Capture the cell that displays the provided text and extract its (x, y) central coordinate. 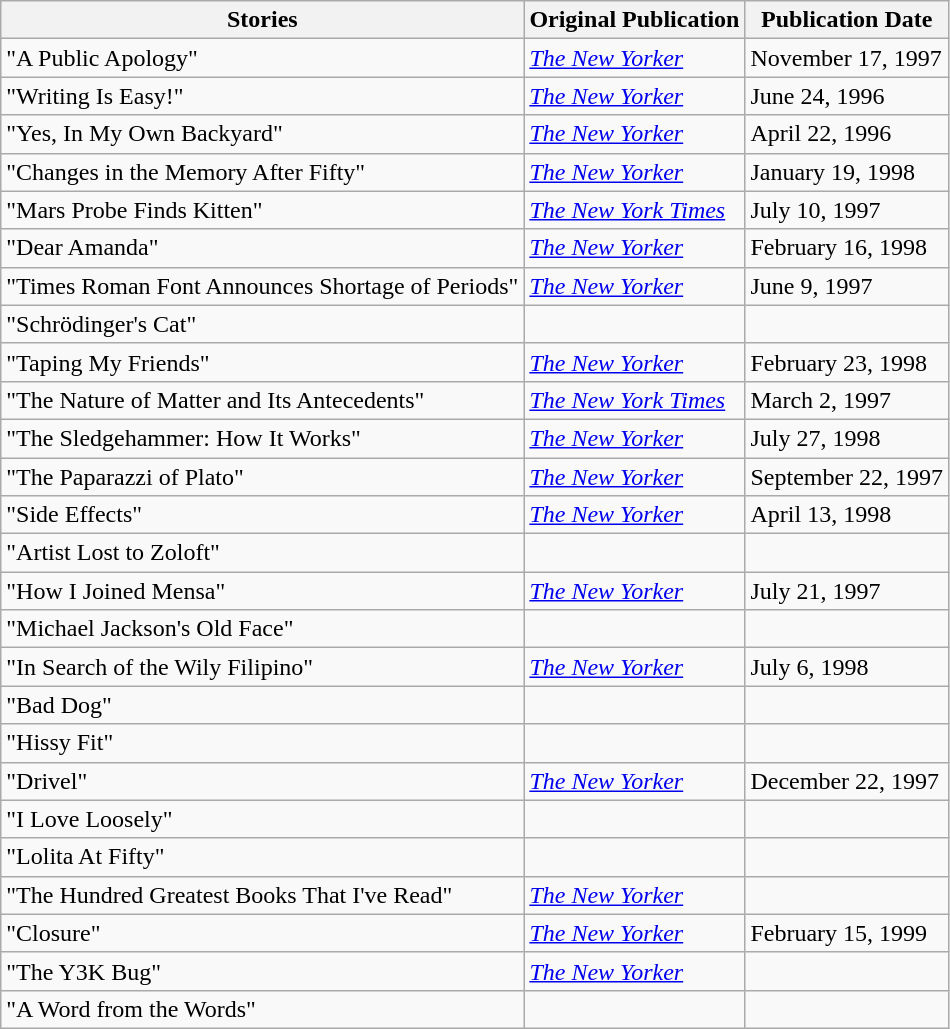
July 6, 1998 (847, 667)
July 10, 1997 (847, 210)
Stories (262, 20)
"Hissy Fit" (262, 743)
July 27, 1998 (847, 438)
"Drivel" (262, 781)
"Bad Dog" (262, 705)
February 16, 1998 (847, 248)
"In Search of the Wily Filipino" (262, 667)
April 13, 1998 (847, 515)
"The Y3K Bug" (262, 971)
"Taping My Friends" (262, 362)
"Mars Probe Finds Kitten" (262, 210)
"The Hundred Greatest Books That I've Read" (262, 895)
"Artist Lost to Zoloft" (262, 553)
"Michael Jackson's Old Face" (262, 629)
January 19, 1998 (847, 172)
September 22, 1997 (847, 477)
"The Sledgehammer: How It Works" (262, 438)
Publication Date (847, 20)
"Changes in the Memory After Fifty" (262, 172)
"The Paparazzi of Plato" (262, 477)
"Closure" (262, 933)
Original Publication (634, 20)
April 22, 1996 (847, 134)
June 24, 1996 (847, 96)
"Side Effects" (262, 515)
"How I Joined Mensa" (262, 591)
"The Nature of Matter and Its Antecedents" (262, 400)
"Writing Is Easy!" (262, 96)
"Lolita At Fifty" (262, 857)
December 22, 1997 (847, 781)
"Schrödinger's Cat" (262, 324)
November 17, 1997 (847, 58)
June 9, 1997 (847, 286)
February 23, 1998 (847, 362)
"I Love Loosely" (262, 819)
February 15, 1999 (847, 933)
"Dear Amanda" (262, 248)
"Yes, In My Own Backyard" (262, 134)
"A Word from the Words" (262, 1009)
March 2, 1997 (847, 400)
"Times Roman Font Announces Shortage of Periods" (262, 286)
July 21, 1997 (847, 591)
"A Public Apology" (262, 58)
